From the cell containing the given text, extract its center point as [x, y] coordinate. 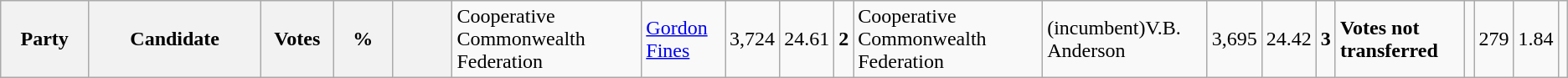
24.61 [807, 39]
% [364, 39]
1.84 [1536, 39]
(incumbent)V.B. Anderson [1126, 39]
24.42 [1288, 39]
Votes [297, 39]
3,724 [752, 39]
Gordon Fines [683, 39]
3 [1325, 39]
Party [45, 39]
Candidate [175, 39]
Votes not transferred [1400, 39]
279 [1494, 39]
2 [844, 39]
3,695 [1235, 39]
